Determine the (X, Y) coordinate at the center of the cell enclosing the given text.  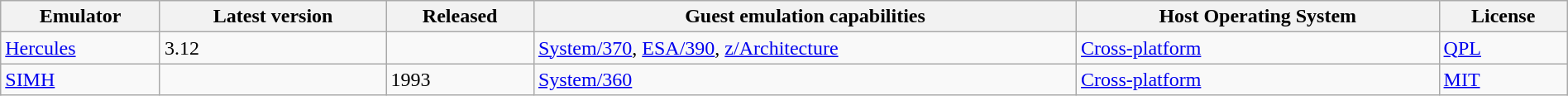
License (1503, 17)
QPL (1503, 48)
SIMH (81, 79)
Guest emulation capabilities (805, 17)
System/370, ESA/390, z/Architecture (805, 48)
3.12 (273, 48)
MIT (1503, 79)
Released (460, 17)
System/360 (805, 79)
Hercules (81, 48)
1993 (460, 79)
Latest version (273, 17)
Emulator (81, 17)
Host Operating System (1258, 17)
